Extract the (x, y) coordinate from the center of the cell holding the provided text.  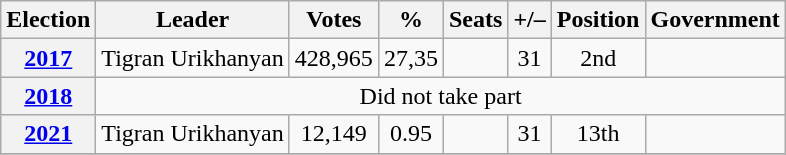
12,149 (334, 134)
+/– (530, 20)
2018 (48, 96)
13th (598, 134)
Seats (475, 20)
428,965 (334, 58)
Position (598, 20)
Leader (193, 20)
2017 (48, 58)
2nd (598, 58)
0.95 (410, 134)
Election (48, 20)
Did not take part (441, 96)
27,35 (410, 58)
Votes (334, 20)
2021 (48, 134)
Government (715, 20)
% (410, 20)
